Determine the [x, y] coordinate at the center of the cell enclosing the given text.  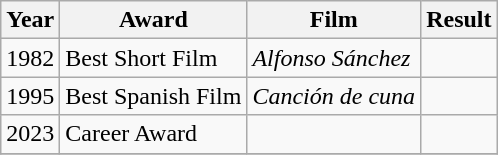
2023 [30, 134]
Award [154, 20]
1982 [30, 58]
1995 [30, 96]
Alfonso Sánchez [334, 58]
Career Award [154, 134]
Film [334, 20]
Result [459, 20]
Best Short Film [154, 58]
Canción de cuna [334, 96]
Best Spanish Film [154, 96]
Year [30, 20]
